Provide the [x, y] coordinate of the cell's center where the given text is located.  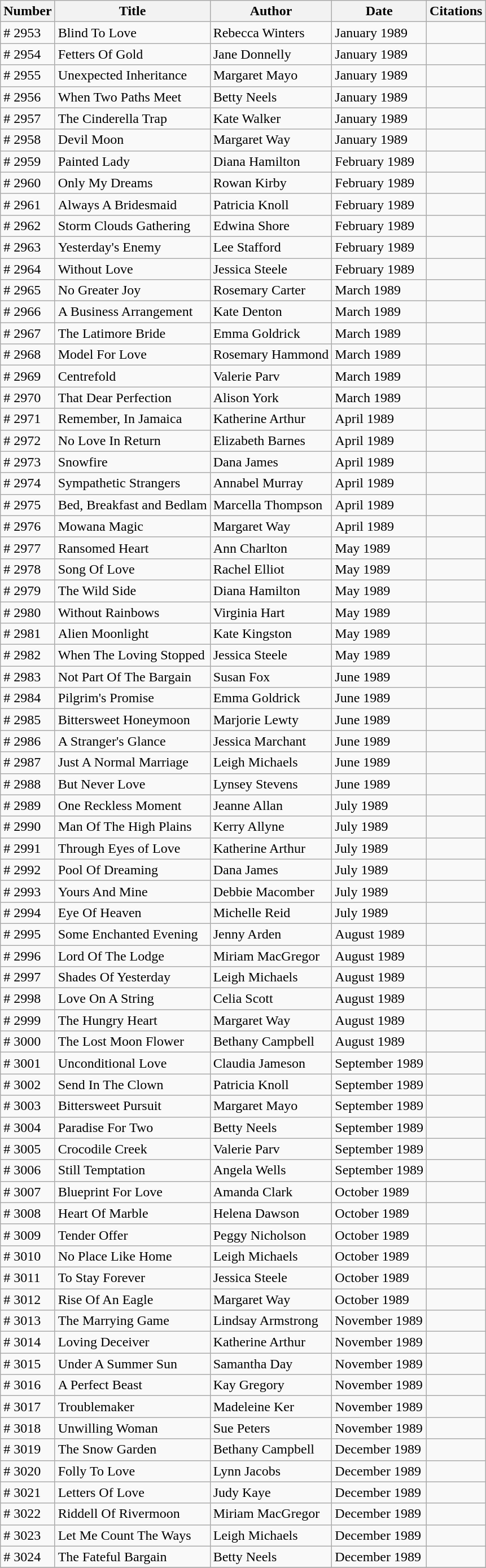
Lindsay Armstrong [271, 1321]
# 2966 [28, 312]
Storm Clouds Gathering [132, 226]
Angela Wells [271, 1170]
# 2955 [28, 76]
Rowan Kirby [271, 183]
# 3004 [28, 1127]
Let Me Count The Ways [132, 1535]
Debbie Macomber [271, 891]
Annabel Murray [271, 483]
# 2958 [28, 140]
Lee Stafford [271, 247]
# 2992 [28, 870]
Pilgrim's Promise [132, 698]
Troublemaker [132, 1407]
Paradise For Two [132, 1127]
# 2990 [28, 827]
The Snow Garden [132, 1450]
A Stranger's Glance [132, 741]
# 3005 [28, 1149]
Alison York [271, 398]
# 2965 [28, 290]
Celia Scott [271, 999]
Always A Bridesmaid [132, 204]
Jenny Arden [271, 934]
A Business Arrangement [132, 312]
Crocodile Creek [132, 1149]
The Wild Side [132, 591]
Jeanne Allan [271, 805]
Kate Denton [271, 312]
# 3003 [28, 1106]
No Greater Joy [132, 290]
# 2960 [28, 183]
Devil Moon [132, 140]
When Two Paths Meet [132, 97]
# 2987 [28, 763]
Mowana Magic [132, 526]
Kerry Allyne [271, 827]
That Dear Perfection [132, 398]
Man Of The High Plains [132, 827]
# 3001 [28, 1063]
Riddell Of Rivermoon [132, 1514]
# 2999 [28, 1020]
# 2982 [28, 655]
# 3020 [28, 1471]
# 3024 [28, 1557]
Bittersweet Pursuit [132, 1106]
# 3018 [28, 1428]
Fetters Of Gold [132, 54]
# 3010 [28, 1256]
A Perfect Beast [132, 1385]
# 2998 [28, 999]
Folly To Love [132, 1471]
# 2984 [28, 698]
# 2954 [28, 54]
No Place Like Home [132, 1256]
Not Part Of The Bargain [132, 677]
Madeleine Ker [271, 1407]
Samantha Day [271, 1364]
Without Rainbows [132, 612]
# 2973 [28, 462]
# 2969 [28, 376]
# 3022 [28, 1514]
Number [28, 11]
Lynsey Stevens [271, 784]
# 2996 [28, 956]
Ann Charlton [271, 548]
# 3000 [28, 1042]
Bed, Breakfast and Bedlam [132, 505]
# 3006 [28, 1170]
The Fateful Bargain [132, 1557]
# 2981 [28, 634]
# 2962 [28, 226]
The Hungry Heart [132, 1020]
# 2971 [28, 419]
Tender Offer [132, 1235]
Judy Kaye [271, 1492]
# 3023 [28, 1535]
# 2985 [28, 720]
# 2961 [28, 204]
Kate Kingston [271, 634]
# 2956 [28, 97]
# 3015 [28, 1364]
# 3011 [28, 1278]
# 2968 [28, 355]
Remember, In Jamaica [132, 419]
# 2964 [28, 269]
Kate Walker [271, 118]
# 2972 [28, 441]
Without Love [132, 269]
Song Of Love [132, 569]
Marcella Thompson [271, 505]
Still Temptation [132, 1170]
The Cinderella Trap [132, 118]
Title [132, 11]
# 2977 [28, 548]
Letters Of Love [132, 1492]
Marjorie Lewty [271, 720]
Claudia Jameson [271, 1063]
# 2967 [28, 333]
# 3002 [28, 1085]
Sue Peters [271, 1428]
Citations [456, 11]
Virginia Hart [271, 612]
Just A Normal Marriage [132, 763]
Sympathetic Strangers [132, 483]
# 2957 [28, 118]
Peggy Nicholson [271, 1235]
Michelle Reid [271, 913]
Alien Moonlight [132, 634]
Elizabeth Barnes [271, 441]
# 3008 [28, 1213]
# 3021 [28, 1492]
Unwilling Woman [132, 1428]
Date [379, 11]
No Love In Return [132, 441]
Only My Dreams [132, 183]
When The Loving Stopped [132, 655]
# 3019 [28, 1450]
Centrefold [132, 376]
The Lost Moon Flower [132, 1042]
Model For Love [132, 355]
Love On A String [132, 999]
# 2993 [28, 891]
# 3007 [28, 1192]
One Reckless Moment [132, 805]
# 2983 [28, 677]
Unexpected Inheritance [132, 76]
Rosemary Carter [271, 290]
# 2953 [28, 33]
# 3014 [28, 1342]
# 2959 [28, 161]
The Marrying Game [132, 1321]
Shades Of Yesterday [132, 977]
Lord Of The Lodge [132, 956]
Blind To Love [132, 33]
Unconditional Love [132, 1063]
# 3016 [28, 1385]
Amanda Clark [271, 1192]
# 2988 [28, 784]
Rebecca Winters [271, 33]
Loving Deceiver [132, 1342]
# 2980 [28, 612]
Snowfire [132, 462]
# 2994 [28, 913]
# 2986 [28, 741]
Kay Gregory [271, 1385]
Lynn Jacobs [271, 1471]
# 2995 [28, 934]
Under A Summer Sun [132, 1364]
# 2976 [28, 526]
Bittersweet Honeymoon [132, 720]
# 3012 [28, 1299]
# 2963 [28, 247]
Rise Of An Eagle [132, 1299]
Painted Lady [132, 161]
Blueprint For Love [132, 1192]
Susan Fox [271, 677]
Yesterday's Enemy [132, 247]
# 2970 [28, 398]
Pool Of Dreaming [132, 870]
# 3009 [28, 1235]
Some Enchanted Evening [132, 934]
Jane Donnelly [271, 54]
Through Eyes of Love [132, 848]
# 2974 [28, 483]
# 2997 [28, 977]
To Stay Forever [132, 1278]
# 2975 [28, 505]
Send In The Clown [132, 1085]
# 3017 [28, 1407]
Eye Of Heaven [132, 913]
Jessica Marchant [271, 741]
But Never Love [132, 784]
# 2991 [28, 848]
# 2979 [28, 591]
Edwina Shore [271, 226]
# 2978 [28, 569]
Yours And Mine [132, 891]
# 2989 [28, 805]
The Latimore Bride [132, 333]
Rosemary Hammond [271, 355]
Helena Dawson [271, 1213]
# 3013 [28, 1321]
Author [271, 11]
Ransomed Heart [132, 548]
Rachel Elliot [271, 569]
Heart Of Marble [132, 1213]
